Output the [x, y] coordinate of the center of the cell containing the given text.  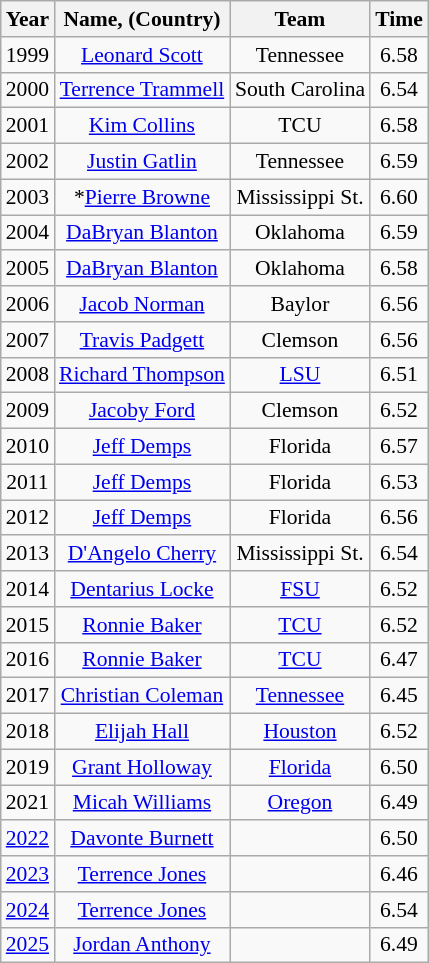
2014 [28, 589]
Jordan Anthony [142, 945]
Oregon [300, 803]
2023 [28, 874]
Micah Williams [142, 803]
2013 [28, 554]
Name, (Country) [142, 19]
Baylor [300, 304]
2008 [28, 375]
Richard Thompson [142, 375]
Justin Gatlin [142, 162]
*Pierre Browne [142, 197]
2002 [28, 162]
2018 [28, 732]
Terrence Trammell [142, 90]
6.60 [399, 197]
2025 [28, 945]
Houston [300, 732]
Elijah Hall [142, 732]
1999 [28, 55]
2000 [28, 90]
2005 [28, 269]
6.51 [399, 375]
D'Angelo Cherry [142, 554]
2011 [28, 482]
6.53 [399, 482]
6.46 [399, 874]
Christian Coleman [142, 696]
Leonard Scott [142, 55]
2007 [28, 340]
Time [399, 19]
2001 [28, 126]
Kim Collins [142, 126]
2022 [28, 839]
Dentarius Locke [142, 589]
2015 [28, 625]
2006 [28, 304]
2024 [28, 910]
2004 [28, 233]
Jacoby Ford [142, 411]
2010 [28, 447]
LSU [300, 375]
2017 [28, 696]
Davonte Burnett [142, 839]
2003 [28, 197]
2021 [28, 803]
6.45 [399, 696]
6.47 [399, 660]
2019 [28, 767]
2016 [28, 660]
Year [28, 19]
6.57 [399, 447]
2012 [28, 518]
Jacob Norman [142, 304]
Travis Padgett [142, 340]
South Carolina [300, 90]
Team [300, 19]
FSU [300, 589]
2009 [28, 411]
Grant Holloway [142, 767]
